Provide the (X, Y) coordinate of the cell's center where the given text is located.  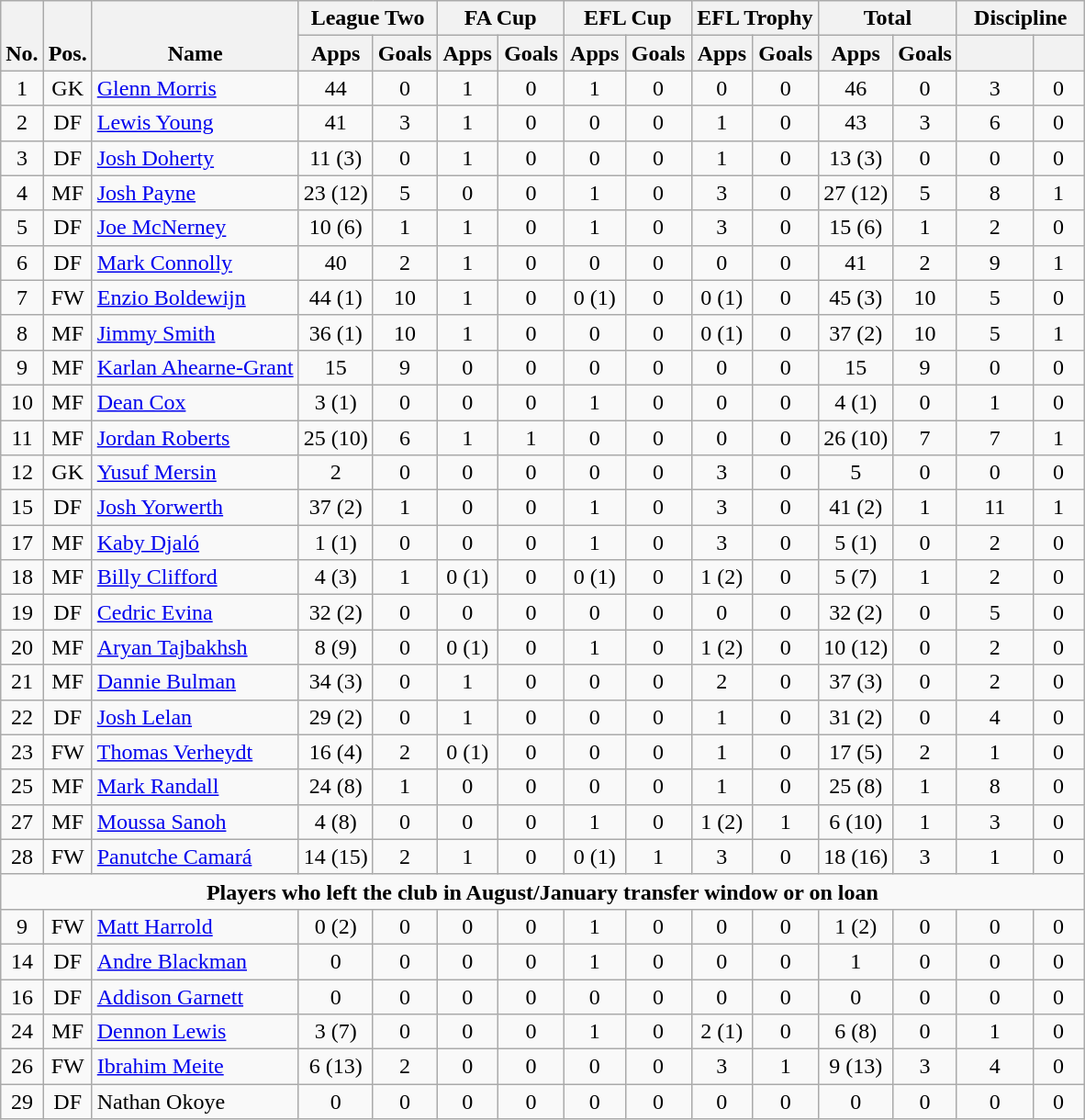
EFL Trophy (755, 18)
34 (3) (336, 682)
17 (22, 543)
14 (15) (336, 857)
29 (22, 1102)
10 (12) (856, 647)
Joe McNerney (195, 228)
18 (22, 577)
Josh Yorwerth (195, 508)
13 (3) (856, 158)
Name (195, 36)
26 (22, 1067)
44 (336, 88)
22 (22, 717)
Nathan Okoye (195, 1102)
21 (22, 682)
16 (22, 996)
Thomas Verheydt (195, 752)
Matt Harrold (195, 926)
Enzio Boldewijn (195, 297)
25 (10) (336, 438)
17 (5) (856, 752)
14 (22, 961)
Jimmy Smith (195, 332)
3 (1) (336, 402)
25 (8) (856, 787)
Billy Clifford (195, 577)
25 (22, 787)
20 (22, 647)
Pos. (68, 36)
11 (3) (336, 158)
36 (1) (336, 332)
27 (22, 822)
16 (4) (336, 752)
41 (2) (856, 508)
0 (2) (336, 926)
Moussa Sanoh (195, 822)
Dannie Bulman (195, 682)
18 (16) (856, 857)
24 (22, 1032)
Total (889, 18)
45 (3) (856, 297)
Dennon Lewis (195, 1032)
6 (8) (856, 1032)
1 (1) (336, 543)
6 (13) (336, 1067)
4 (8) (336, 822)
9 (13) (856, 1067)
Mark Randall (195, 787)
31 (2) (856, 717)
Josh Lelan (195, 717)
27 (12) (856, 193)
Aryan Tajbakhsh (195, 647)
Jordan Roberts (195, 438)
FA Cup (501, 18)
Ibrahim Meite (195, 1067)
8 (9) (336, 647)
4 (3) (336, 577)
Panutche Camará (195, 857)
Addison Garnett (195, 996)
Andre Blackman (195, 961)
No. (22, 36)
Lewis Young (195, 123)
Yusuf Mersin (195, 473)
Kaby Djaló (195, 543)
6 (10) (856, 822)
Glenn Morris (195, 88)
4 (1) (856, 402)
12 (22, 473)
28 (22, 857)
43 (856, 123)
EFL Cup (628, 18)
10 (6) (336, 228)
Cedric Evina (195, 612)
League Two (367, 18)
15 (6) (856, 228)
5 (7) (856, 577)
23 (12) (336, 193)
Mark Connolly (195, 263)
46 (856, 88)
24 (8) (336, 787)
29 (2) (336, 717)
Josh Doherty (195, 158)
2 (1) (721, 1032)
Josh Payne (195, 193)
3 (7) (336, 1032)
23 (22, 752)
Players who left the club in August/January transfer window or on loan (542, 891)
40 (336, 263)
44 (1) (336, 297)
Karlan Ahearne-Grant (195, 367)
19 (22, 612)
Discipline (1021, 18)
37 (3) (856, 682)
Dean Cox (195, 402)
26 (10) (856, 438)
5 (1) (856, 543)
